Pinpoint the cell where the given text exists, returning its [X, Y] midpoint coordinate. 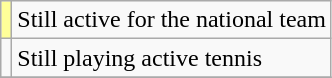
Still active for the national team [172, 20]
Still playing active tennis [172, 58]
